Locate the cell with the specified text and output its [x, y] center coordinate. 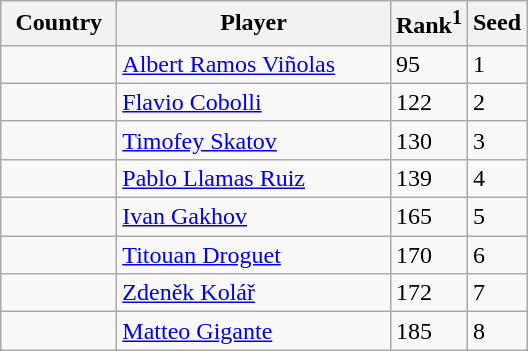
122 [428, 102]
172 [428, 293]
4 [496, 178]
95 [428, 64]
Titouan Droguet [254, 255]
139 [428, 178]
Seed [496, 24]
2 [496, 102]
Player [254, 24]
7 [496, 293]
6 [496, 255]
165 [428, 217]
5 [496, 217]
185 [428, 331]
1 [496, 64]
Flavio Cobolli [254, 102]
Country [59, 24]
Timofey Skatov [254, 140]
170 [428, 255]
8 [496, 331]
Matteo Gigante [254, 331]
130 [428, 140]
Rank1 [428, 24]
Pablo Llamas Ruiz [254, 178]
Zdeněk Kolář [254, 293]
Ivan Gakhov [254, 217]
Albert Ramos Viñolas [254, 64]
3 [496, 140]
